From the cell containing the given text, extract its center point as (X, Y) coordinate. 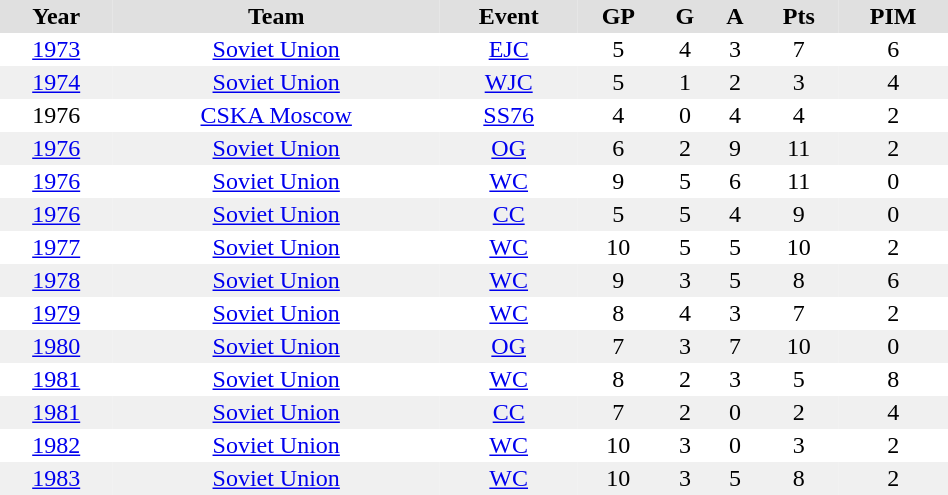
Pts (798, 16)
1 (684, 82)
A (736, 16)
1982 (56, 446)
Event (508, 16)
1978 (56, 280)
1973 (56, 50)
G (684, 16)
PIM (893, 16)
EJC (508, 50)
1974 (56, 82)
1977 (56, 248)
1983 (56, 478)
SS76 (508, 116)
1980 (56, 346)
Team (276, 16)
CSKA Moscow (276, 116)
1979 (56, 314)
Year (56, 16)
GP (618, 16)
WJC (508, 82)
